Search for the cell housing the specified text and yield its [x, y] center coordinate. 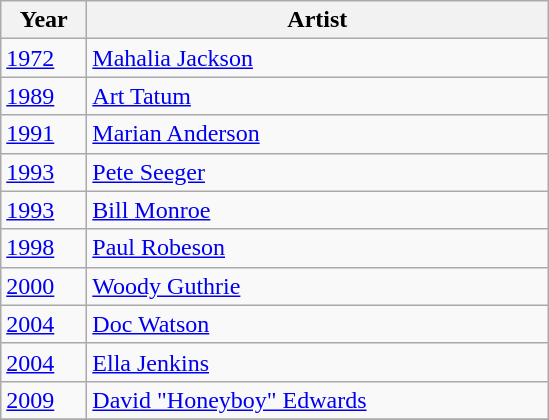
2009 [44, 400]
Art Tatum [318, 96]
2000 [44, 286]
Paul Robeson [318, 248]
1998 [44, 248]
1989 [44, 96]
David "Honeyboy" Edwards [318, 400]
Ella Jenkins [318, 362]
Artist [318, 20]
Pete Seeger [318, 172]
1972 [44, 58]
Woody Guthrie [318, 286]
Bill Monroe [318, 210]
Mahalia Jackson [318, 58]
1991 [44, 134]
Year [44, 20]
Marian Anderson [318, 134]
Doc Watson [318, 324]
